Detect which cell encompasses the target text, then output its [X, Y] center coordinate. 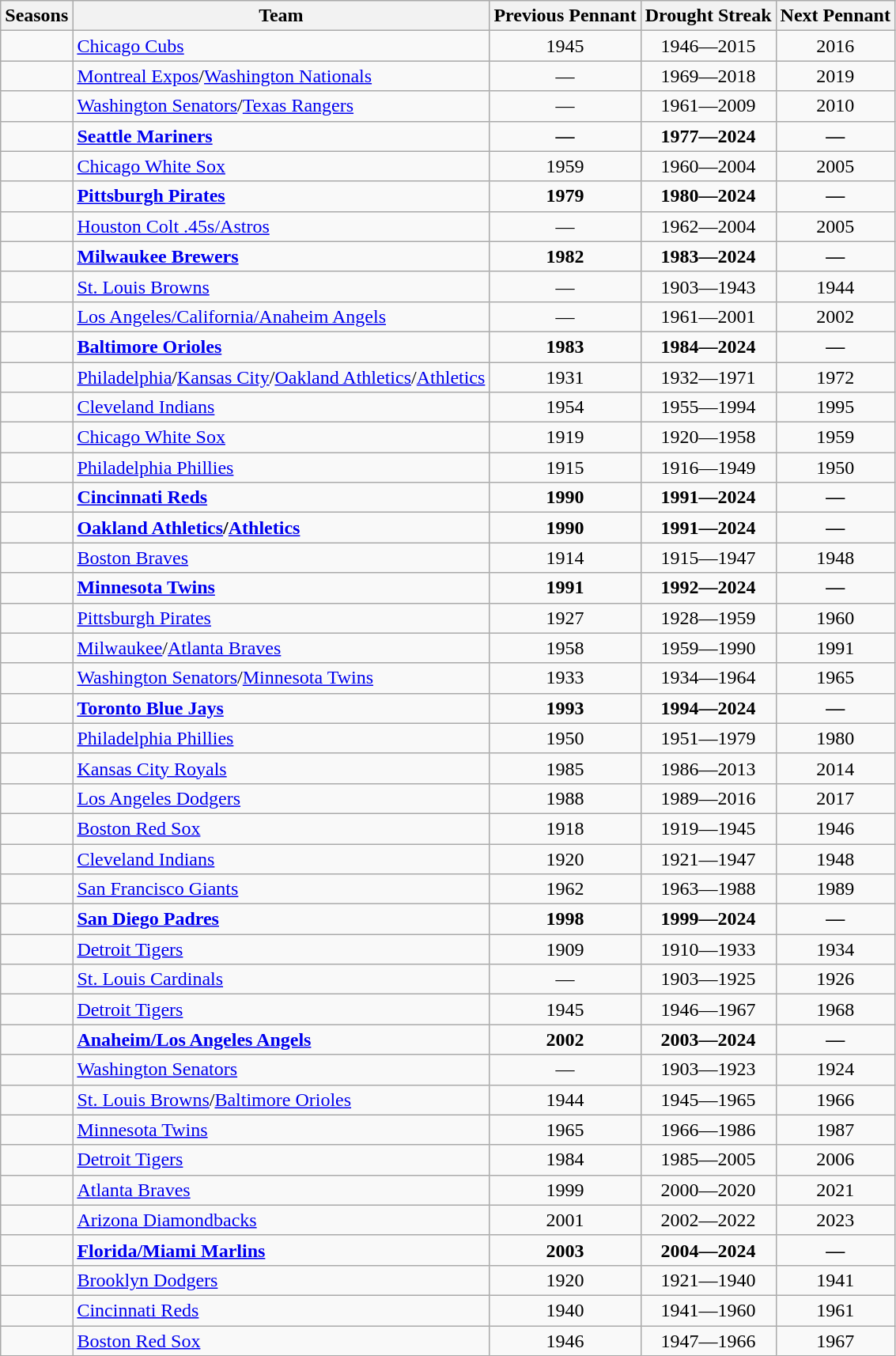
1941—1960 [709, 1310]
1999 [565, 1190]
St. Louis Browns/Baltimore Orioles [282, 1100]
1946—2015 [709, 46]
Chicago Cubs [282, 46]
2006 [835, 1160]
San Francisco Giants [282, 889]
1960—2004 [709, 166]
Atlanta Braves [282, 1190]
Baltimore Orioles [282, 347]
1961—2001 [709, 316]
1932—1971 [709, 377]
1909 [565, 949]
Team [282, 16]
1945—1965 [709, 1100]
1968 [835, 1009]
1969—2018 [709, 76]
Seasons [36, 16]
Houston Colt .45s/Astros [282, 226]
Boston Braves [282, 558]
1919—1945 [709, 828]
1985 [565, 768]
1955—1994 [709, 407]
1959—1990 [709, 648]
1984 [565, 1160]
Washington Senators/Minnesota Twins [282, 678]
1994—2024 [709, 708]
St. Louis Browns [282, 286]
1992—2024 [709, 588]
1903—1943 [709, 286]
1961 [835, 1310]
2003—2024 [709, 1040]
Montreal Expos/Washington Nationals [282, 76]
1926 [835, 979]
1934 [835, 949]
1951—1979 [709, 738]
1967 [835, 1341]
1920—1958 [709, 437]
1989—2016 [709, 798]
1918 [565, 828]
Seattle Mariners [282, 136]
1993 [565, 708]
1934—1964 [709, 678]
1927 [565, 618]
Next Pennant [835, 16]
1924 [835, 1070]
Washington Senators/Texas Rangers [282, 106]
Philadelphia/Kansas City/Oakland Athletics/Athletics [282, 377]
2019 [835, 76]
1919 [565, 437]
St. Louis Cardinals [282, 979]
1966—1986 [709, 1130]
1910—1933 [709, 949]
1998 [565, 919]
1960 [835, 618]
2002—2022 [709, 1220]
2004—2024 [709, 1250]
2001 [565, 1220]
Kansas City Royals [282, 768]
2016 [835, 46]
Los Angeles/California/Anaheim Angels [282, 316]
1980 [835, 738]
1921—1940 [709, 1280]
1931 [565, 377]
1962 [565, 889]
Washington Senators [282, 1070]
2023 [835, 1220]
1979 [565, 196]
1984—2024 [709, 347]
1980—2024 [709, 196]
1921—1947 [709, 858]
1940 [565, 1310]
1915—1947 [709, 558]
Milwaukee Brewers [282, 256]
Florida/Miami Marlins [282, 1250]
1915 [565, 468]
1933 [565, 678]
1914 [565, 558]
1947—1966 [709, 1341]
1962—2004 [709, 226]
1982 [565, 256]
1966 [835, 1100]
1928—1959 [709, 618]
1903—1923 [709, 1070]
1977—2024 [709, 136]
Milwaukee/Atlanta Braves [282, 648]
1946—1967 [709, 1009]
1954 [565, 407]
1988 [565, 798]
1961—2009 [709, 106]
2017 [835, 798]
Anaheim/Los Angeles Angels [282, 1040]
Oakland Athletics/Athletics [282, 528]
1983 [565, 347]
Drought Streak [709, 16]
1903—1925 [709, 979]
1989 [835, 889]
2010 [835, 106]
Toronto Blue Jays [282, 708]
Arizona Diamondbacks [282, 1220]
1995 [835, 407]
Previous Pennant [565, 16]
2003 [565, 1250]
1972 [835, 377]
1958 [565, 648]
1987 [835, 1130]
1916—1949 [709, 468]
1986—2013 [709, 768]
1999—2024 [709, 919]
1983—2024 [709, 256]
San Diego Padres [282, 919]
2021 [835, 1190]
Los Angeles Dodgers [282, 798]
Brooklyn Dodgers [282, 1280]
2014 [835, 768]
1985—2005 [709, 1160]
1963—1988 [709, 889]
2000—2020 [709, 1190]
1941 [835, 1280]
